Determine the (x, y) coordinate at the center of the cell enclosing the given text.  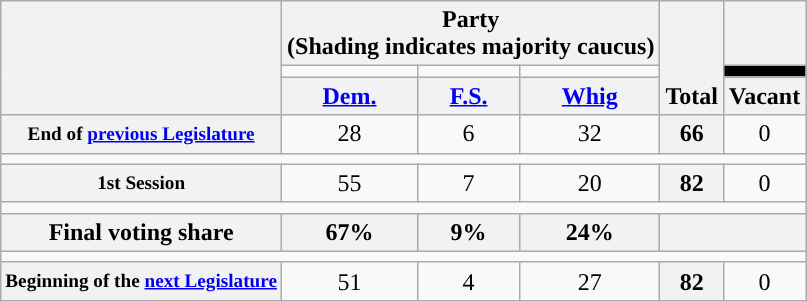
4 (468, 281)
Party (Shading indicates majority caucus) (471, 34)
Beginning of the next Legislature (142, 281)
27 (590, 281)
7 (468, 183)
55 (350, 183)
20 (590, 183)
F.S. (468, 96)
66 (692, 134)
9% (468, 232)
1st Session (142, 183)
Vacant (764, 96)
Final voting share (142, 232)
Whig (590, 96)
51 (350, 281)
End of previous Legislature (142, 134)
6 (468, 134)
67% (350, 232)
32 (590, 134)
28 (350, 134)
Total (692, 58)
24% (590, 232)
Dem. (350, 96)
